Extract the [x, y] coordinate from the center of the cell holding the provided text.  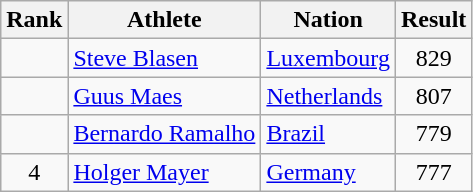
4 [34, 172]
Athlete [164, 20]
Guus Maes [164, 96]
Result [433, 20]
Luxembourg [328, 58]
Netherlands [328, 96]
779 [433, 134]
Steve Blasen [164, 58]
829 [433, 58]
Germany [328, 172]
807 [433, 96]
Bernardo Ramalho [164, 134]
Holger Mayer [164, 172]
Rank [34, 20]
Nation [328, 20]
Brazil [328, 134]
777 [433, 172]
